Detect which cell encompasses the target text, then output its (x, y) center coordinate. 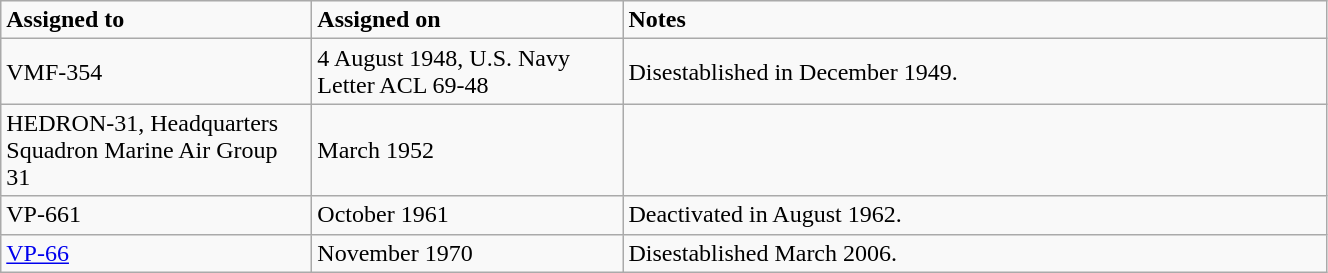
VMF-354 (156, 72)
VP-661 (156, 215)
Assigned to (156, 20)
Assigned on (468, 20)
4 August 1948, U.S. Navy Letter ACL 69-48 (468, 72)
October 1961 (468, 215)
Notes (975, 20)
March 1952 (468, 150)
November 1970 (468, 253)
Deactivated in August 1962. (975, 215)
HEDRON-31, Headquarters Squadron Marine Air Group 31 (156, 150)
Disestablished March 2006. (975, 253)
VP-66 (156, 253)
Disestablished in December 1949. (975, 72)
